Return [x, y] of the center of cell containing provided text 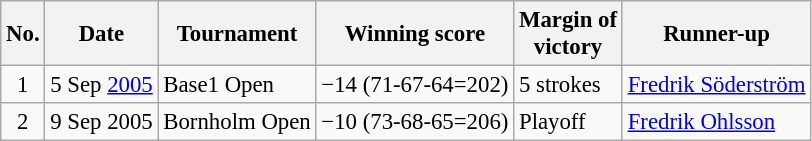
Runner-up [716, 34]
Bornholm Open [237, 122]
No. [23, 34]
Margin ofvictory [568, 34]
Base1 Open [237, 85]
Fredrik Söderström [716, 85]
Playoff [568, 122]
2 [23, 122]
Date [102, 34]
−10 (73-68-65=206) [415, 122]
5 strokes [568, 85]
−14 (71-67-64=202) [415, 85]
9 Sep 2005 [102, 122]
1 [23, 85]
Winning score [415, 34]
5 Sep 2005 [102, 85]
Tournament [237, 34]
Fredrik Ohlsson [716, 122]
